From the cell containing the given text, extract its center point as [X, Y] coordinate. 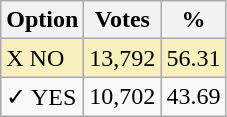
Votes [122, 20]
56.31 [194, 58]
% [194, 20]
✓ YES [42, 97]
X NO [42, 58]
10,702 [122, 97]
Option [42, 20]
13,792 [122, 58]
43.69 [194, 97]
